Find where the given text appears and provide that cell's center as [X, Y] coordinate. 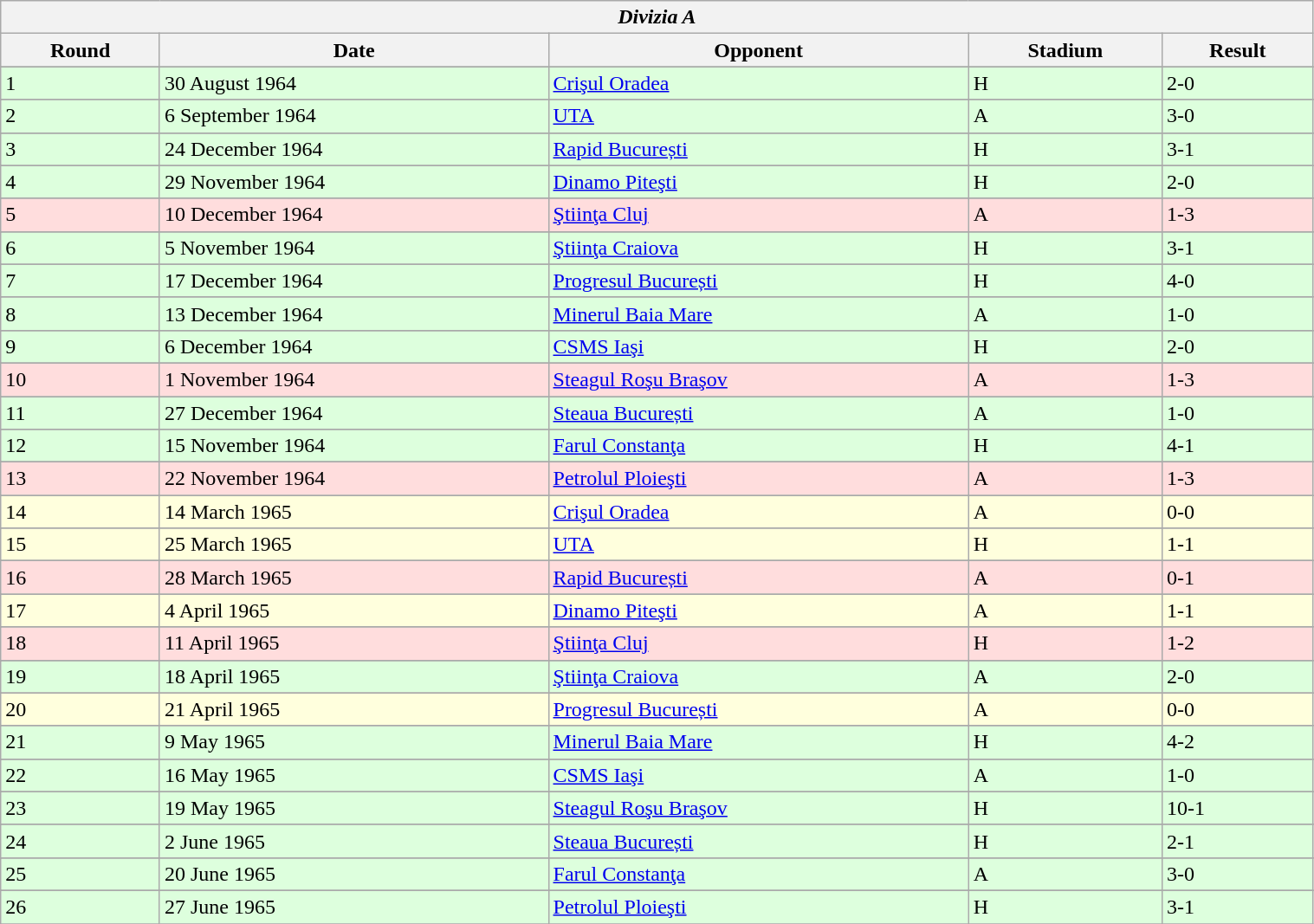
1-2 [1237, 643]
14 March 1965 [353, 512]
21 [81, 742]
27 December 1964 [353, 413]
24 [81, 841]
13 [81, 479]
15 November 1964 [353, 446]
Round [81, 50]
Date [353, 50]
2-1 [1237, 841]
0-1 [1237, 578]
25 March 1965 [353, 545]
24 December 1964 [353, 149]
27 June 1965 [353, 907]
6 [81, 248]
16 May 1965 [353, 775]
5 [81, 215]
4-2 [1237, 742]
Divizia A [657, 17]
6 September 1964 [353, 116]
29 November 1964 [353, 182]
22 [81, 775]
20 [81, 709]
9 [81, 346]
Opponent [759, 50]
11 [81, 413]
15 [81, 545]
19 May 1965 [353, 808]
17 [81, 611]
18 [81, 643]
1 November 1964 [353, 379]
3 [81, 149]
13 December 1964 [353, 313]
10 December 1964 [353, 215]
10-1 [1237, 808]
1 [81, 83]
Result [1237, 50]
14 [81, 512]
Stadium [1065, 50]
19 [81, 676]
28 March 1965 [353, 578]
2 [81, 116]
21 April 1965 [353, 709]
7 [81, 281]
8 [81, 313]
23 [81, 808]
20 June 1965 [353, 874]
4-1 [1237, 446]
10 [81, 379]
16 [81, 578]
6 December 1964 [353, 346]
12 [81, 446]
4 [81, 182]
22 November 1964 [353, 479]
25 [81, 874]
18 April 1965 [353, 676]
5 November 1964 [353, 248]
26 [81, 907]
17 December 1964 [353, 281]
2 June 1965 [353, 841]
9 May 1965 [353, 742]
11 April 1965 [353, 643]
4-0 [1237, 281]
4 April 1965 [353, 611]
30 August 1964 [353, 83]
